Find where the given text appears and provide that cell's center as (x, y) coordinate. 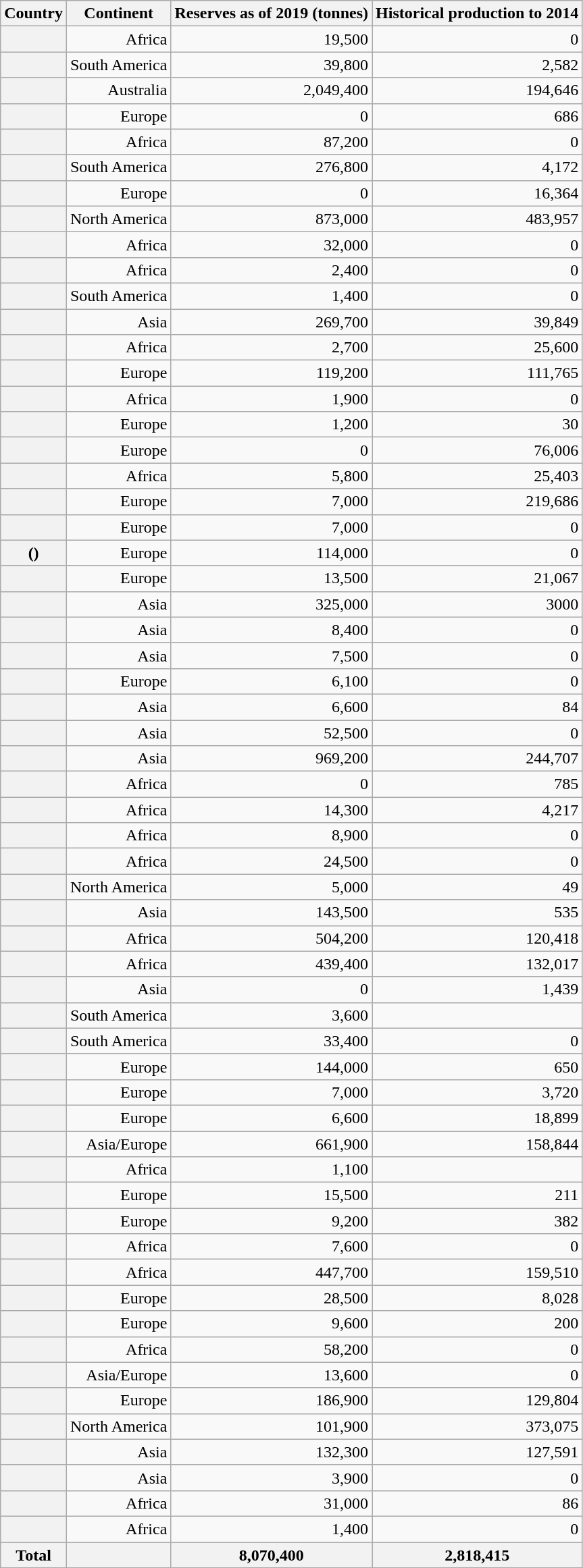
16,364 (477, 193)
111,765 (477, 373)
504,200 (272, 938)
18,899 (477, 1118)
244,707 (477, 759)
3,900 (272, 1478)
873,000 (272, 219)
686 (477, 116)
219,686 (477, 502)
76,006 (477, 450)
144,000 (272, 1066)
5,800 (272, 476)
28,500 (272, 1298)
4,217 (477, 810)
19,500 (272, 39)
15,500 (272, 1195)
Total (34, 1555)
382 (477, 1221)
1,900 (272, 399)
132,300 (272, 1452)
4,172 (477, 167)
269,700 (272, 322)
194,646 (477, 90)
325,000 (272, 604)
101,900 (272, 1426)
() (34, 553)
439,400 (272, 964)
87,200 (272, 142)
2,049,400 (272, 90)
39,849 (477, 322)
2,582 (477, 65)
276,800 (272, 167)
373,075 (477, 1426)
Continent (118, 13)
9,600 (272, 1324)
Australia (118, 90)
8,028 (477, 1298)
8,070,400 (272, 1555)
650 (477, 1066)
3000 (477, 604)
58,200 (272, 1349)
31,000 (272, 1503)
158,844 (477, 1144)
32,000 (272, 244)
5,000 (272, 887)
200 (477, 1324)
25,403 (477, 476)
1,200 (272, 425)
661,900 (272, 1144)
159,510 (477, 1272)
2,700 (272, 348)
13,500 (272, 578)
Historical production to 2014 (477, 13)
39,800 (272, 65)
9,200 (272, 1221)
7,500 (272, 655)
49 (477, 887)
969,200 (272, 759)
1,100 (272, 1170)
114,000 (272, 553)
6,100 (272, 681)
447,700 (272, 1272)
8,400 (272, 630)
211 (477, 1195)
Country (34, 13)
483,957 (477, 219)
2,818,415 (477, 1555)
8,900 (272, 836)
535 (477, 913)
14,300 (272, 810)
84 (477, 707)
30 (477, 425)
143,500 (272, 913)
Reserves as of 2019 (tonnes) (272, 13)
785 (477, 784)
129,804 (477, 1401)
25,600 (477, 348)
127,591 (477, 1452)
7,600 (272, 1247)
132,017 (477, 964)
119,200 (272, 373)
52,500 (272, 732)
3,720 (477, 1092)
33,400 (272, 1041)
3,600 (272, 1015)
86 (477, 1503)
21,067 (477, 578)
120,418 (477, 938)
24,500 (272, 861)
2,400 (272, 270)
1,439 (477, 990)
186,900 (272, 1401)
13,600 (272, 1375)
